For the text-containing cell, return its midpoint in (x, y) coordinate format. 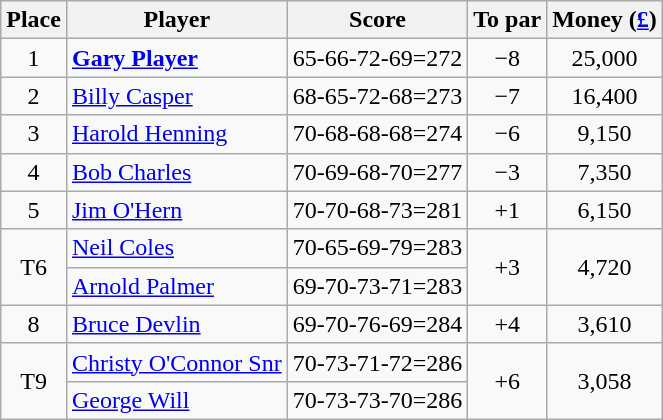
+4 (508, 324)
Neil Coles (176, 248)
3,058 (605, 381)
70-73-71-72=286 (378, 362)
16,400 (605, 96)
9,150 (605, 134)
+1 (508, 210)
T9 (34, 381)
70-73-73-70=286 (378, 400)
−3 (508, 172)
Arnold Palmer (176, 286)
Bruce Devlin (176, 324)
68-65-72-68=273 (378, 96)
T6 (34, 267)
4 (34, 172)
70-70-68-73=281 (378, 210)
70-65-69-79=283 (378, 248)
69-70-73-71=283 (378, 286)
Christy O'Connor Snr (176, 362)
−8 (508, 58)
To par (508, 20)
65-66-72-69=272 (378, 58)
Money (£) (605, 20)
3,610 (605, 324)
2 (34, 96)
69-70-76-69=284 (378, 324)
7,350 (605, 172)
4,720 (605, 267)
George Will (176, 400)
25,000 (605, 58)
70-69-68-70=277 (378, 172)
Jim O'Hern (176, 210)
Place (34, 20)
Harold Henning (176, 134)
3 (34, 134)
Score (378, 20)
1 (34, 58)
8 (34, 324)
5 (34, 210)
Player (176, 20)
Bob Charles (176, 172)
−7 (508, 96)
6,150 (605, 210)
Billy Casper (176, 96)
+6 (508, 381)
Gary Player (176, 58)
−6 (508, 134)
70-68-68-68=274 (378, 134)
+3 (508, 267)
